Return the (X, Y) coordinate for the center point of the cell that contains the specified text.  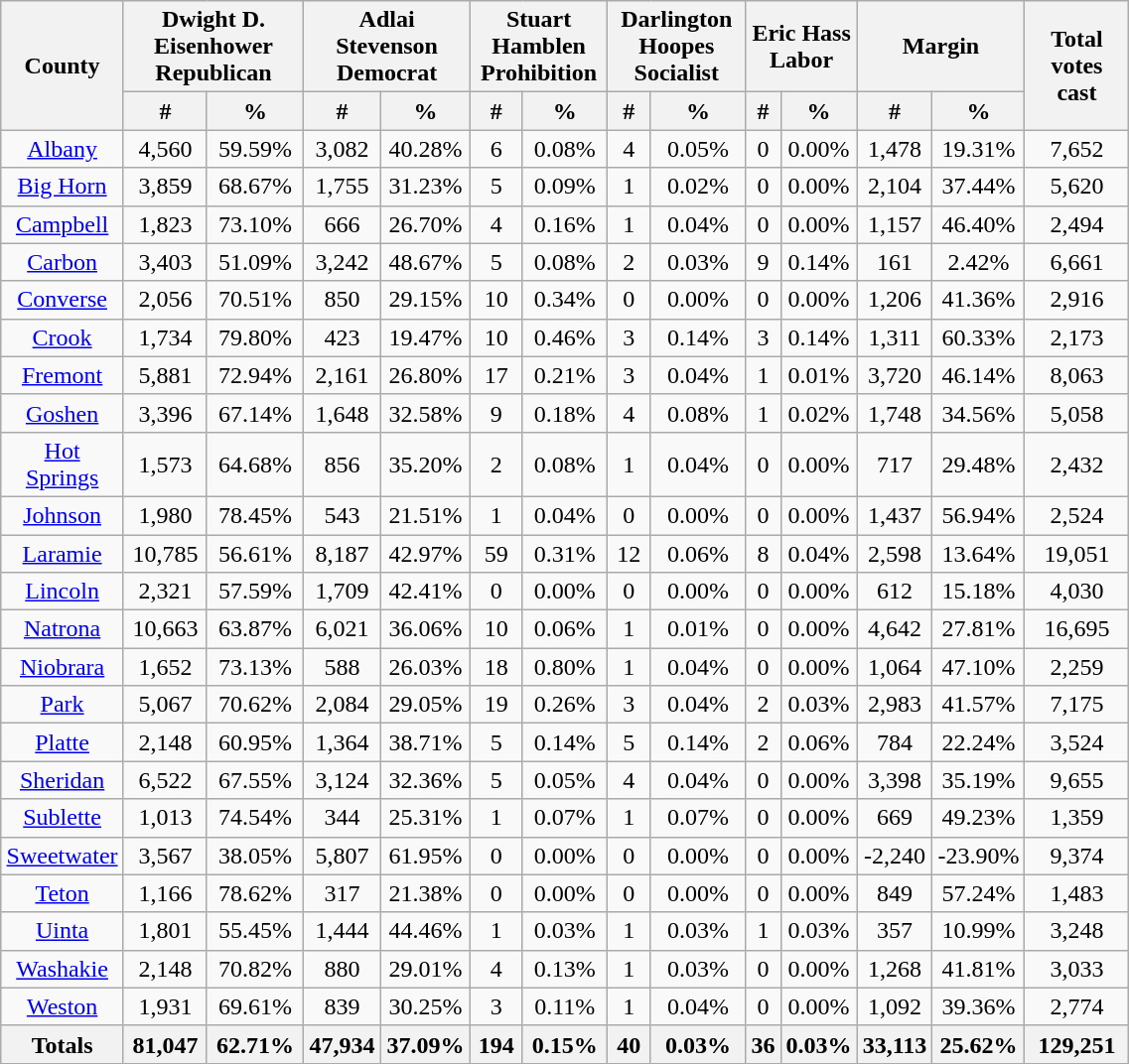
5,620 (1076, 187)
839 (343, 1006)
3,403 (165, 262)
2,084 (343, 705)
30.25% (426, 1006)
5,807 (343, 856)
5,881 (165, 375)
9,655 (1076, 780)
0.18% (565, 413)
6 (496, 149)
67.14% (254, 413)
3,124 (343, 780)
1,444 (343, 931)
2.42% (979, 262)
3,524 (1076, 742)
2,916 (1076, 300)
46.14% (979, 375)
2,161 (343, 375)
78.45% (254, 515)
784 (895, 742)
194 (496, 1044)
41.36% (979, 300)
1,268 (895, 969)
8,063 (1076, 375)
17 (496, 375)
0.26% (565, 705)
Sublette (63, 818)
22.24% (979, 742)
34.56% (979, 413)
0.11% (565, 1006)
0.31% (565, 553)
Stuart HamblenProhibition (539, 47)
70.62% (254, 705)
4,560 (165, 149)
6,661 (1076, 262)
51.09% (254, 262)
29.05% (426, 705)
8,187 (343, 553)
26.03% (426, 667)
70.82% (254, 969)
72.94% (254, 375)
0.34% (565, 300)
Park (63, 705)
21.51% (426, 515)
Crook (63, 337)
Carbon (63, 262)
10.99% (979, 931)
29.15% (426, 300)
59 (496, 553)
7,652 (1076, 149)
3,248 (1076, 931)
0.80% (565, 667)
8 (763, 553)
1,092 (895, 1006)
Sheridan (63, 780)
3,398 (895, 780)
68.67% (254, 187)
856 (343, 465)
423 (343, 337)
1,931 (165, 1006)
1,166 (165, 893)
1,206 (895, 300)
6,522 (165, 780)
717 (895, 465)
Campbell (63, 224)
33,113 (895, 1044)
669 (895, 818)
47,934 (343, 1044)
0.21% (565, 375)
59.59% (254, 149)
19,051 (1076, 553)
79.80% (254, 337)
74.54% (254, 818)
44.46% (426, 931)
27.81% (979, 629)
2,598 (895, 553)
41.57% (979, 705)
317 (343, 893)
61.95% (426, 856)
36.06% (426, 629)
3,242 (343, 262)
19.31% (979, 149)
55.45% (254, 931)
1,478 (895, 149)
2,524 (1076, 515)
38.05% (254, 856)
3,033 (1076, 969)
Fremont (63, 375)
10,663 (165, 629)
81,047 (165, 1044)
29.01% (426, 969)
7,175 (1076, 705)
10,785 (165, 553)
880 (343, 969)
Sweetwater (63, 856)
0.16% (565, 224)
543 (343, 515)
42.97% (426, 553)
29.48% (979, 465)
19 (496, 705)
16,695 (1076, 629)
3,859 (165, 187)
5,058 (1076, 413)
County (63, 66)
35.20% (426, 465)
73.10% (254, 224)
Natrona (63, 629)
6,021 (343, 629)
3,720 (895, 375)
60.33% (979, 337)
4,642 (895, 629)
Totals (63, 1044)
666 (343, 224)
13.64% (979, 553)
Johnson (63, 515)
Niobrara (63, 667)
12 (629, 553)
18 (496, 667)
Weston (63, 1006)
Darlington HoopesSocialist (676, 47)
2,432 (1076, 465)
70.51% (254, 300)
2,321 (165, 592)
Washakie (63, 969)
26.70% (426, 224)
40 (629, 1044)
Albany (63, 149)
5,067 (165, 705)
1,157 (895, 224)
62.71% (254, 1044)
57.59% (254, 592)
2,104 (895, 187)
69.61% (254, 1006)
-23.90% (979, 856)
Total votes cast (1076, 66)
Platte (63, 742)
357 (895, 931)
31.23% (426, 187)
161 (895, 262)
Eric HassLabor (801, 47)
4,030 (1076, 592)
1,823 (165, 224)
0.13% (565, 969)
2,494 (1076, 224)
1,734 (165, 337)
73.13% (254, 667)
57.24% (979, 893)
Laramie (63, 553)
64.68% (254, 465)
1,573 (165, 465)
1,755 (343, 187)
3,396 (165, 413)
60.95% (254, 742)
78.62% (254, 893)
3,567 (165, 856)
1,648 (343, 413)
2,983 (895, 705)
Uinta (63, 931)
1,748 (895, 413)
1,064 (895, 667)
67.55% (254, 780)
1,709 (343, 592)
588 (343, 667)
40.28% (426, 149)
56.94% (979, 515)
19.47% (426, 337)
Hot Springs (63, 465)
612 (895, 592)
Lincoln (63, 592)
48.67% (426, 262)
21.38% (426, 893)
1,483 (1076, 893)
39.36% (979, 1006)
63.87% (254, 629)
32.36% (426, 780)
1,013 (165, 818)
56.61% (254, 553)
42.41% (426, 592)
1,311 (895, 337)
Margin (941, 47)
129,251 (1076, 1044)
2,259 (1076, 667)
2,774 (1076, 1006)
25.31% (426, 818)
-2,240 (895, 856)
1,364 (343, 742)
35.19% (979, 780)
37.44% (979, 187)
46.40% (979, 224)
1,652 (165, 667)
0.09% (565, 187)
2,056 (165, 300)
Big Horn (63, 187)
Adlai StevensonDemocrat (387, 47)
3,082 (343, 149)
49.23% (979, 818)
32.58% (426, 413)
15.18% (979, 592)
41.81% (979, 969)
850 (343, 300)
47.10% (979, 667)
Goshen (63, 413)
26.80% (426, 375)
2,173 (1076, 337)
0.46% (565, 337)
849 (895, 893)
9,374 (1076, 856)
1,437 (895, 515)
Dwight D. EisenhowerRepublican (212, 47)
0.15% (565, 1044)
38.71% (426, 742)
Converse (63, 300)
Teton (63, 893)
1,801 (165, 931)
344 (343, 818)
36 (763, 1044)
25.62% (979, 1044)
1,980 (165, 515)
37.09% (426, 1044)
1,359 (1076, 818)
